Provide the (X, Y) coordinate of the cell's center where the given text is located.  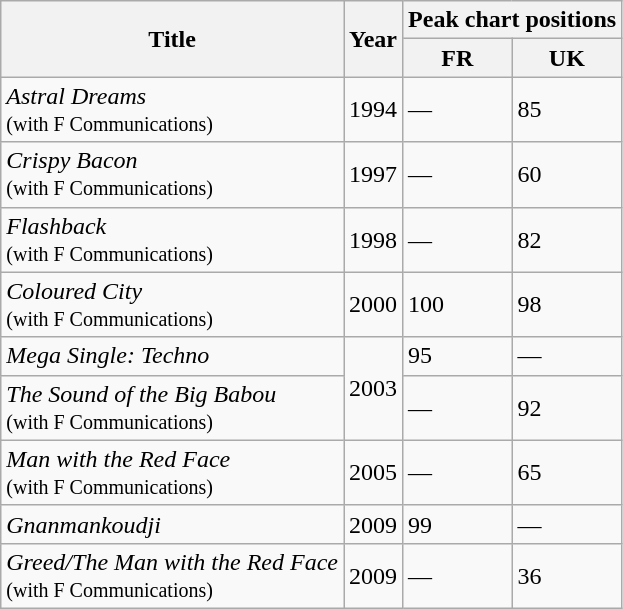
92 (567, 408)
65 (567, 472)
Greed/The Man with the Red Face(with F Communications) (172, 576)
95 (458, 356)
Flashback(with F Communications) (172, 240)
1997 (374, 174)
2003 (374, 388)
Title (172, 39)
2005 (374, 472)
36 (567, 576)
Man with the Red Face(with F Communications) (172, 472)
99 (458, 524)
Coloured City(with F Communications) (172, 304)
98 (567, 304)
1994 (374, 110)
UK (567, 58)
The Sound of the Big Babou(with F Communications) (172, 408)
82 (567, 240)
Peak chart positions (512, 20)
100 (458, 304)
Astral Dreams(with F Communications) (172, 110)
Gnanmankoudji (172, 524)
Year (374, 39)
60 (567, 174)
Mega Single: Techno (172, 356)
85 (567, 110)
1998 (374, 240)
2000 (374, 304)
FR (458, 58)
Crispy Bacon(with F Communications) (172, 174)
